Search for the cell housing the specified text and yield its [X, Y] center coordinate. 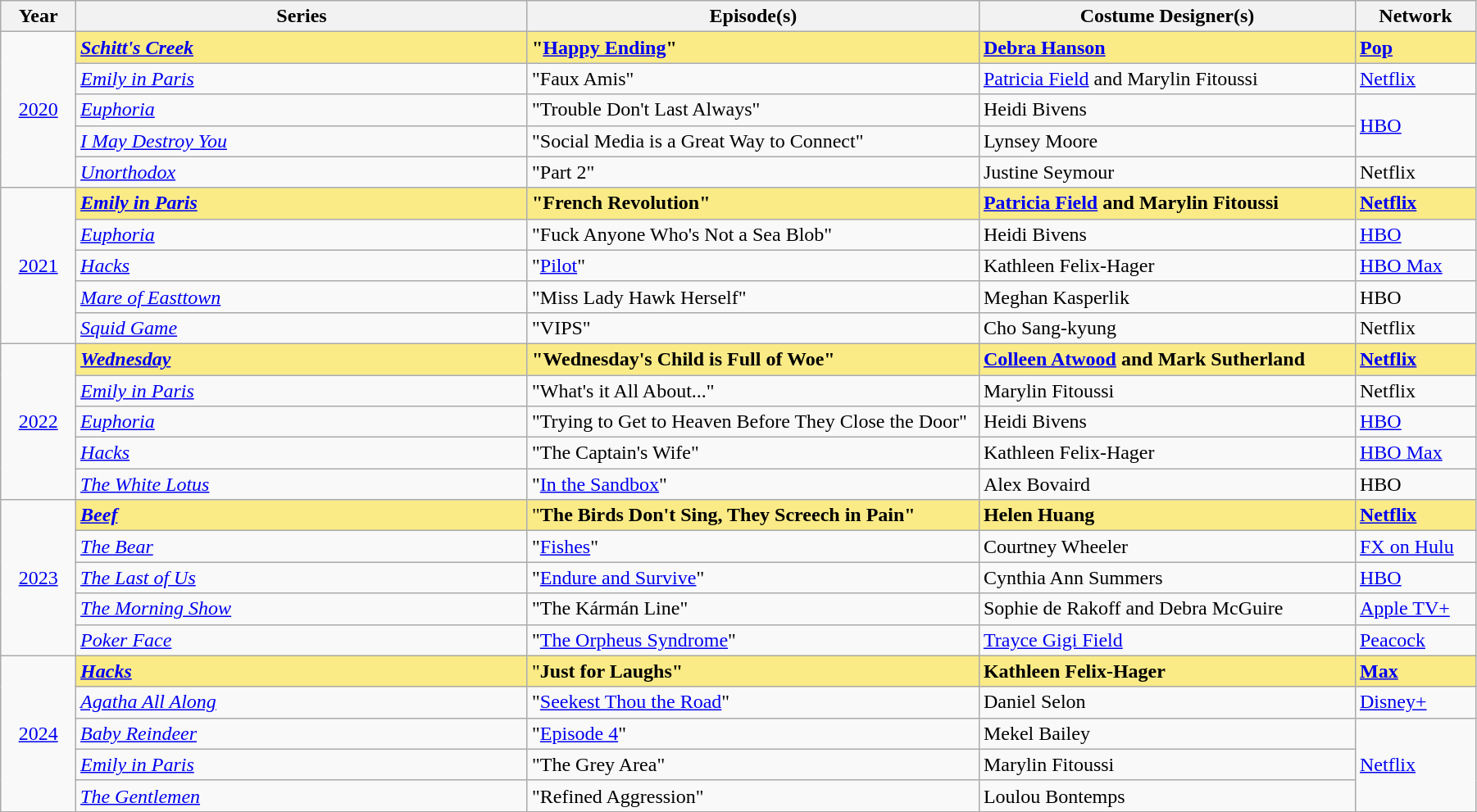
"Trying to Get to Heaven Before They Close the Door" [752, 422]
Series [302, 16]
The White Lotus [302, 484]
Cynthia Ann Summers [1167, 578]
"Miss Lady Hawk Herself" [752, 297]
Network [1415, 16]
"Part 2" [752, 172]
Alex Bovaird [1167, 484]
Trayce Gigi Field [1167, 640]
"Wednesday's Child is Full of Woe" [752, 359]
Squid Game [302, 328]
Loulou Bontemps [1167, 796]
"Seekest Thou the Road" [752, 702]
Helen Huang [1167, 515]
"Refined Aggression" [752, 796]
Schitt's Creek [302, 48]
"Happy Ending" [752, 48]
"The Birds Don't Sing, They Screech in Pain" [752, 515]
Daniel Selon [1167, 702]
Debra Hanson [1167, 48]
Max [1415, 671]
"The Orpheus Syndrome" [752, 640]
Mekel Bailey [1167, 733]
Poker Face [302, 640]
"Episode 4" [752, 733]
Mare of Easttown [302, 297]
2020 [39, 110]
"The Captain's Wife" [752, 453]
2023 [39, 578]
Baby Reindeer [302, 733]
The Last of Us [302, 578]
Apple TV+ [1415, 609]
"Faux Amis" [752, 79]
Agatha All Along [302, 702]
"Endure and Survive" [752, 578]
Colleen Atwood and Mark Sutherland [1167, 359]
Episode(s) [752, 16]
Pop [1415, 48]
"Just for Laughs" [752, 671]
Courtney Wheeler [1167, 547]
Lynsey Moore [1167, 141]
Cho Sang-kyung [1167, 328]
2021 [39, 265]
FX on Hulu [1415, 547]
"Fishes" [752, 547]
"Fuck Anyone Who's Not a Sea Blob" [752, 234]
"The Grey Area" [752, 764]
2022 [39, 421]
Disney+ [1415, 702]
Peacock [1415, 640]
Beef [302, 515]
Wednesday [302, 359]
2024 [39, 733]
"Pilot" [752, 265]
Unorthodox [302, 172]
The Gentlemen [302, 796]
"Social Media is a Great Way to Connect" [752, 141]
Costume Designer(s) [1167, 16]
Year [39, 16]
"French Revolution" [752, 203]
"The Kármán Line" [752, 609]
Meghan Kasperlik [1167, 297]
I May Destroy You [302, 141]
The Morning Show [302, 609]
"In the Sandbox" [752, 484]
"What's it All About..." [752, 391]
"Trouble Don't Last Always" [752, 110]
Sophie de Rakoff and Debra McGuire [1167, 609]
The Bear [302, 547]
"VIPS" [752, 328]
Justine Seymour [1167, 172]
